For the text-containing cell, return its midpoint in (x, y) coordinate format. 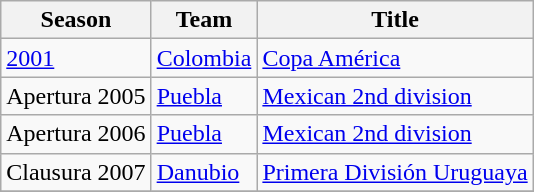
Apertura 2005 (76, 96)
Apertura 2006 (76, 134)
Primera División Uruguaya (395, 172)
Season (76, 20)
Title (395, 20)
Clausura 2007 (76, 172)
Team (204, 20)
Colombia (204, 58)
Copa América (395, 58)
2001 (76, 58)
Danubio (204, 172)
